Find where the given text appears and provide that cell's center as [X, Y] coordinate. 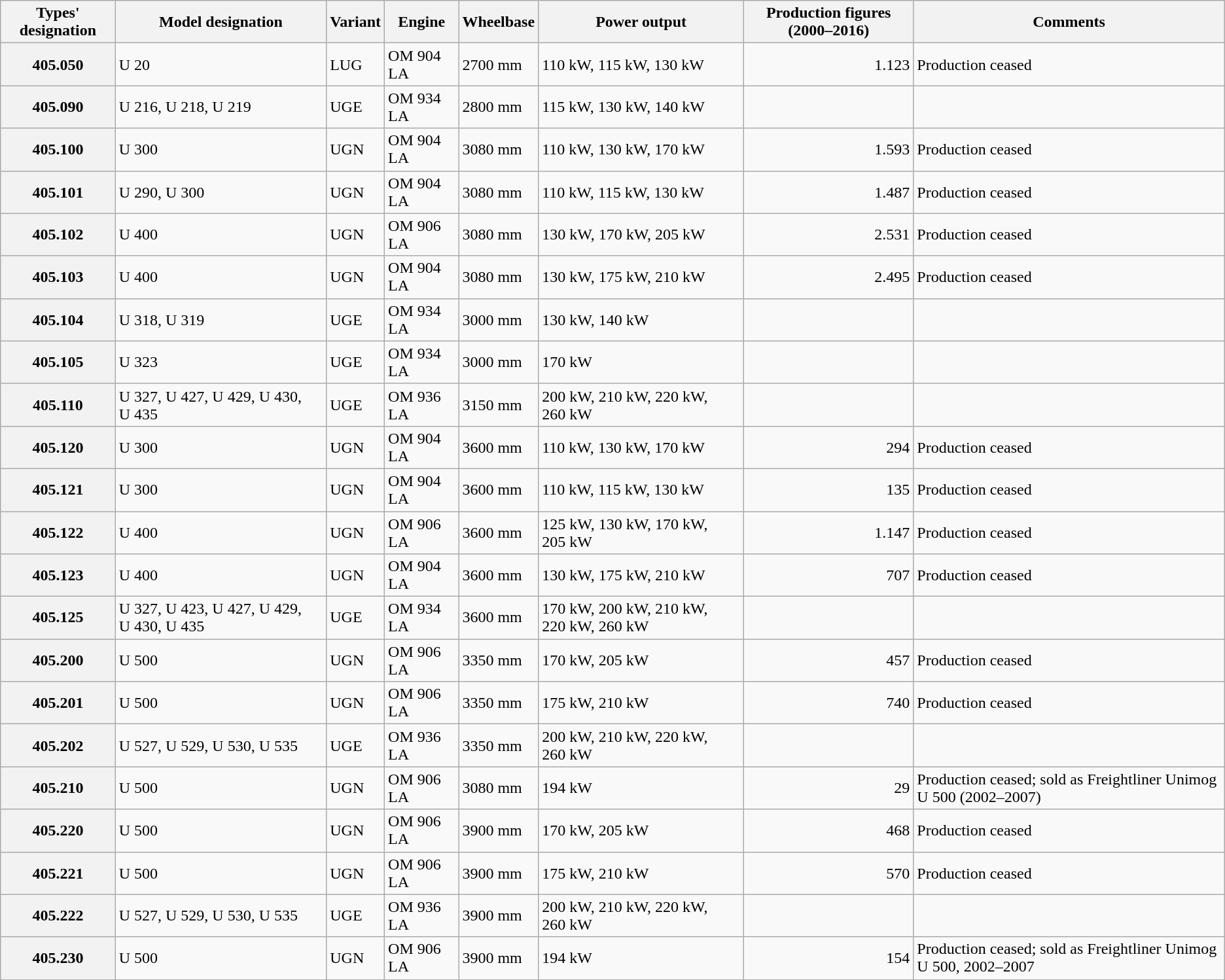
457 [828, 661]
740 [828, 703]
405.210 [58, 788]
Comments [1069, 22]
405.100 [58, 149]
LUG [356, 64]
154 [828, 958]
405.201 [58, 703]
U 327, U 423, U 427, U 429, U 430, U 435 [221, 618]
405.110 [58, 404]
3150 mm [499, 404]
405.101 [58, 192]
405.125 [58, 618]
405.104 [58, 319]
U 327, U 427, U 429, U 430, U 435 [221, 404]
135 [828, 489]
29 [828, 788]
Types' designation [58, 22]
Production ceased; sold as Freightliner Unimog U 500 (2002–2007) [1069, 788]
405.220 [58, 831]
405.090 [58, 107]
2700 mm [499, 64]
405.200 [58, 661]
405.121 [58, 489]
U 323 [221, 362]
570 [828, 873]
468 [828, 831]
Power output [641, 22]
170 kW [641, 362]
125 kW, 130 kW, 170 kW, 205 kW [641, 533]
2.495 [828, 277]
Wheelbase [499, 22]
2800 mm [499, 107]
294 [828, 447]
170 kW, 200 kW, 210 kW, 220 kW, 260 kW [641, 618]
Production ceased; sold as Freightliner Unimog U 500, 2002–2007 [1069, 958]
405.202 [58, 746]
130 kW, 140 kW [641, 319]
Variant [356, 22]
405.222 [58, 916]
U 20 [221, 64]
405.105 [58, 362]
115 kW, 130 kW, 140 kW [641, 107]
Production figures (2000–2016) [828, 22]
U 290, U 300 [221, 192]
405.122 [58, 533]
U 216, U 218, U 219 [221, 107]
405.123 [58, 576]
707 [828, 576]
1.593 [828, 149]
405.102 [58, 234]
2.531 [828, 234]
1.123 [828, 64]
405.221 [58, 873]
405.050 [58, 64]
405.120 [58, 447]
1.487 [828, 192]
130 kW, 170 kW, 205 kW [641, 234]
405.103 [58, 277]
1.147 [828, 533]
Model designation [221, 22]
Engine [421, 22]
U 318, U 319 [221, 319]
405.230 [58, 958]
